Search for the cell housing the specified text and yield its [x, y] center coordinate. 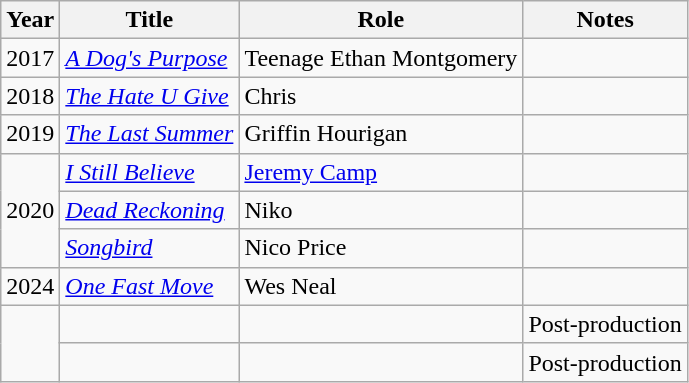
Role [381, 20]
Wes Neal [381, 286]
Title [150, 20]
2017 [30, 58]
One Fast Move [150, 286]
Niko [381, 210]
A Dog's Purpose [150, 58]
Year [30, 20]
2019 [30, 134]
2024 [30, 286]
2020 [30, 210]
Teenage Ethan Montgomery [381, 58]
2018 [30, 96]
Griffin Hourigan [381, 134]
Nico Price [381, 248]
Chris [381, 96]
Songbird [150, 248]
I Still Believe [150, 172]
Notes [605, 20]
Jeremy Camp [381, 172]
The Hate U Give [150, 96]
Dead Reckoning [150, 210]
The Last Summer [150, 134]
